Detect which cell encompasses the target text, then output its (x, y) center coordinate. 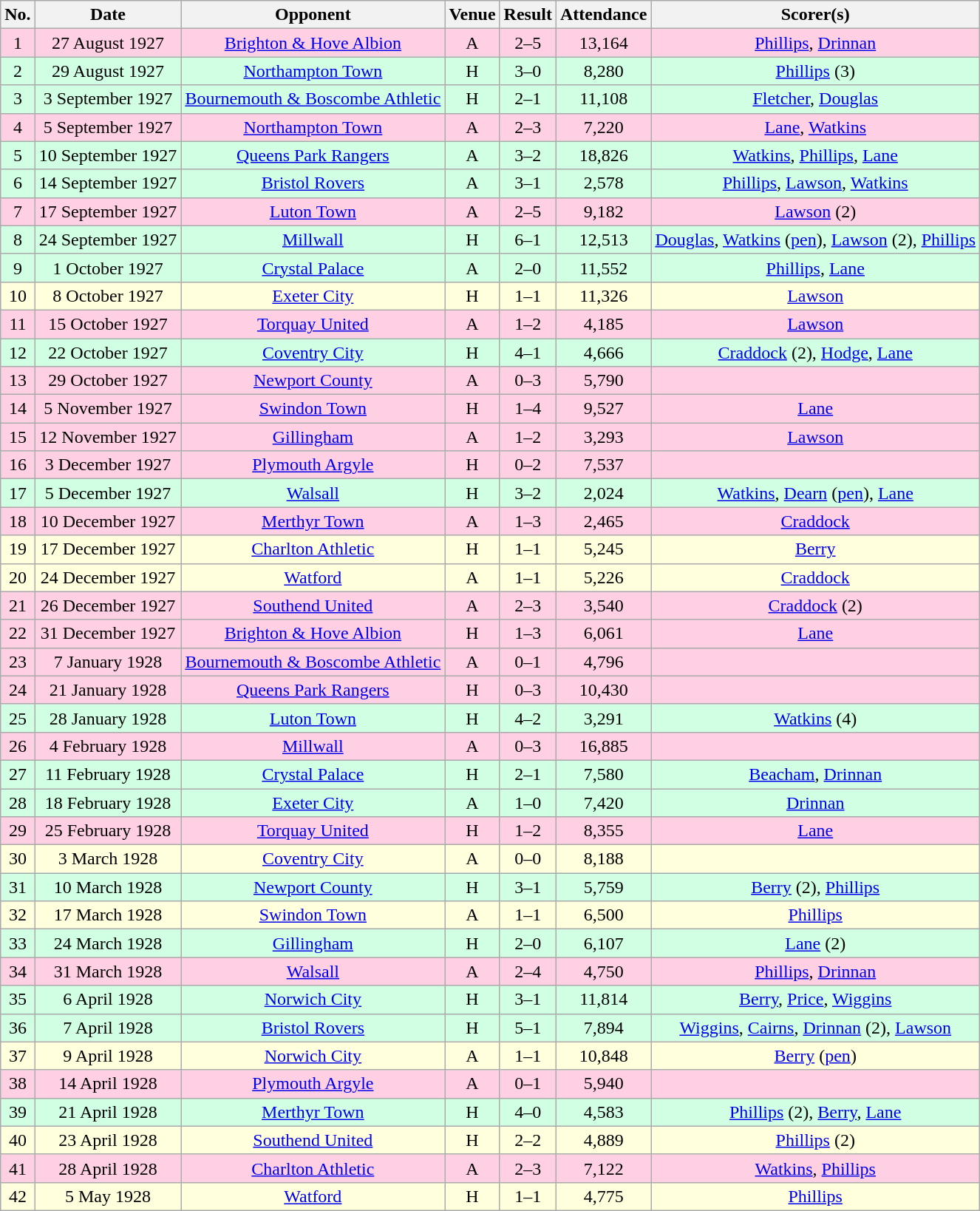
36 (18, 1028)
5,790 (603, 381)
3–0 (528, 71)
Fletcher, Douglas (816, 99)
29 (18, 831)
17 March 1928 (108, 915)
26 (18, 746)
2–4 (528, 971)
7,220 (603, 127)
Craddock (2), Hodge, Lane (816, 353)
5 September 1927 (108, 127)
14 September 1927 (108, 183)
42 (18, 1196)
6,500 (603, 915)
No. (18, 15)
1–4 (528, 409)
21 January 1928 (108, 690)
4–2 (528, 718)
13 (18, 381)
Beacham, Drinnan (816, 774)
7,420 (603, 802)
11,814 (603, 1000)
16,885 (603, 746)
Berry, Price, Wiggins (816, 1000)
Venue (472, 15)
4,583 (603, 1112)
30 (18, 859)
Douglas, Watkins (pen), Lawson (2), Phillips (816, 240)
22 October 1927 (108, 353)
Craddock (2) (816, 605)
14 (18, 409)
5,759 (603, 887)
11,552 (603, 268)
Date (108, 15)
4,796 (603, 662)
7 April 1928 (108, 1028)
0–0 (528, 859)
12 November 1927 (108, 437)
4,666 (603, 353)
15 (18, 437)
10,848 (603, 1056)
11 (18, 324)
Phillips (3) (816, 71)
27 August 1927 (108, 43)
Berry (2), Phillips (816, 887)
25 February 1928 (108, 831)
3,293 (603, 437)
38 (18, 1084)
7 (18, 211)
41 (18, 1168)
29 August 1927 (108, 71)
Lane, Watkins (816, 127)
6,107 (603, 943)
3 September 1927 (108, 99)
5,940 (603, 1084)
13,164 (603, 43)
2,578 (603, 183)
35 (18, 1000)
9 (18, 268)
39 (18, 1112)
10,430 (603, 690)
26 December 1927 (108, 605)
17 (18, 493)
18 (18, 521)
Lawson (2) (816, 211)
15 October 1927 (108, 324)
8 (18, 240)
Wiggins, Cairns, Drinnan (2), Lawson (816, 1028)
5 (18, 155)
2,024 (603, 493)
8,280 (603, 71)
32 (18, 915)
4,889 (603, 1140)
17 September 1927 (108, 211)
2–2 (528, 1140)
8 October 1927 (108, 296)
10 March 1928 (108, 887)
5–1 (528, 1028)
Phillips, Lane (816, 268)
12,513 (603, 240)
6–1 (528, 240)
3 (18, 99)
Watkins, Phillips (816, 1168)
4,185 (603, 324)
28 April 1928 (108, 1168)
25 (18, 718)
24 March 1928 (108, 943)
19 (18, 549)
12 (18, 353)
23 (18, 662)
24 December 1927 (108, 577)
31 March 1928 (108, 971)
31 December 1927 (108, 634)
29 October 1927 (108, 381)
3 March 1928 (108, 859)
24 (18, 690)
27 (18, 774)
28 January 1928 (108, 718)
Lane (2) (816, 943)
7,580 (603, 774)
Drinnan (816, 802)
20 (18, 577)
Phillips (2) (816, 1140)
7,122 (603, 1168)
3,540 (603, 605)
5 December 1927 (108, 493)
Watkins, Dearn (pen), Lane (816, 493)
21 April 1928 (108, 1112)
18 February 1928 (108, 802)
4–1 (528, 353)
10 December 1927 (108, 521)
9,182 (603, 211)
33 (18, 943)
3,291 (603, 718)
Watkins, Phillips, Lane (816, 155)
10 (18, 296)
6 (18, 183)
6 April 1928 (108, 1000)
Berry (pen) (816, 1056)
4,750 (603, 971)
Berry (816, 549)
Attendance (603, 15)
5,226 (603, 577)
Scorer(s) (816, 15)
37 (18, 1056)
5 November 1927 (108, 409)
1–0 (528, 802)
Phillips (2), Berry, Lane (816, 1112)
31 (18, 887)
14 April 1928 (108, 1084)
0–2 (528, 465)
40 (18, 1140)
1 (18, 43)
4 February 1928 (108, 746)
11,326 (603, 296)
11,108 (603, 99)
11 February 1928 (108, 774)
6,061 (603, 634)
22 (18, 634)
5,245 (603, 549)
4,775 (603, 1196)
Phillips, Lawson, Watkins (816, 183)
3 December 1927 (108, 465)
9,527 (603, 409)
4 (18, 127)
8,355 (603, 831)
24 September 1927 (108, 240)
18,826 (603, 155)
8,188 (603, 859)
2,465 (603, 521)
7 January 1928 (108, 662)
Watkins (4) (816, 718)
4–0 (528, 1112)
Result (528, 15)
Opponent (313, 15)
16 (18, 465)
7,894 (603, 1028)
17 December 1927 (108, 549)
23 April 1928 (108, 1140)
7,537 (603, 465)
34 (18, 971)
9 April 1928 (108, 1056)
10 September 1927 (108, 155)
28 (18, 802)
2 (18, 71)
21 (18, 605)
5 May 1928 (108, 1196)
1 October 1927 (108, 268)
